From the cell containing the given text, extract its center point as (x, y) coordinate. 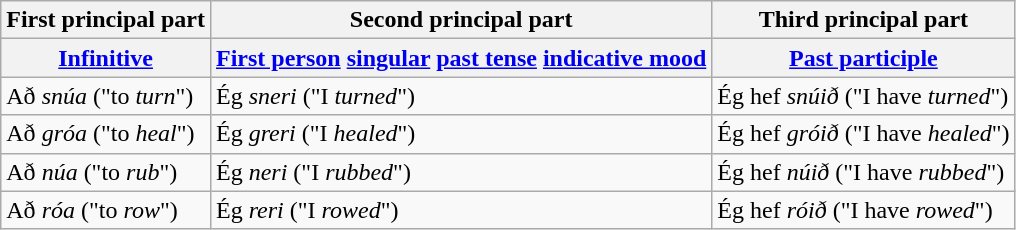
Ég greri ("I healed") (460, 134)
Að gróa ("to heal") (106, 134)
Ég hef róið ("I have rowed") (864, 210)
First principal part (106, 20)
Ég reri ("I rowed") (460, 210)
Að núa ("to rub") (106, 172)
Ég hef núið ("I have rubbed") (864, 172)
Ég hef snúið ("I have turned") (864, 96)
Second principal part (460, 20)
First person singular past tense indicative mood (460, 58)
Ég hef gróið ("I have healed") (864, 134)
Past participle (864, 58)
Infinitive (106, 58)
Að róa ("to row") (106, 210)
Ég sneri ("I turned") (460, 96)
Ég neri ("I rubbed") (460, 172)
Third principal part (864, 20)
Að snúa ("to turn") (106, 96)
